Find where the given text appears and provide that cell's center as [x, y] coordinate. 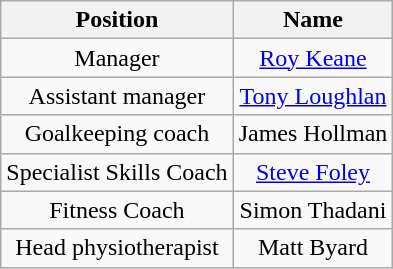
Simon Thadani [313, 210]
Matt Byard [313, 248]
Goalkeeping coach [117, 134]
Name [313, 20]
Specialist Skills Coach [117, 172]
Assistant manager [117, 96]
Fitness Coach [117, 210]
Roy Keane [313, 58]
Tony Loughlan [313, 96]
James Hollman [313, 134]
Position [117, 20]
Steve Foley [313, 172]
Manager [117, 58]
Head physiotherapist [117, 248]
